Identify which cell holds the provided text, then report its (X, Y) central coordinate. 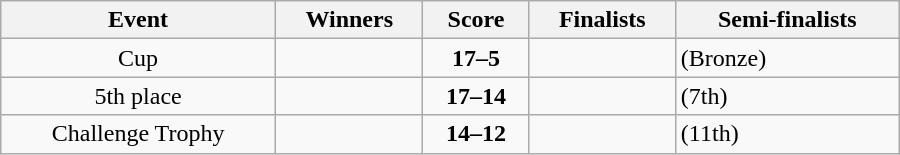
(7th) (787, 96)
Finalists (602, 20)
Winners (348, 20)
5th place (138, 96)
Score (476, 20)
(Bronze) (787, 58)
(11th) (787, 134)
14–12 (476, 134)
Semi-finalists (787, 20)
17–14 (476, 96)
Challenge Trophy (138, 134)
17–5 (476, 58)
Event (138, 20)
Cup (138, 58)
